Scan for the cell matching the given text and deliver its (x, y) coordinate at center. 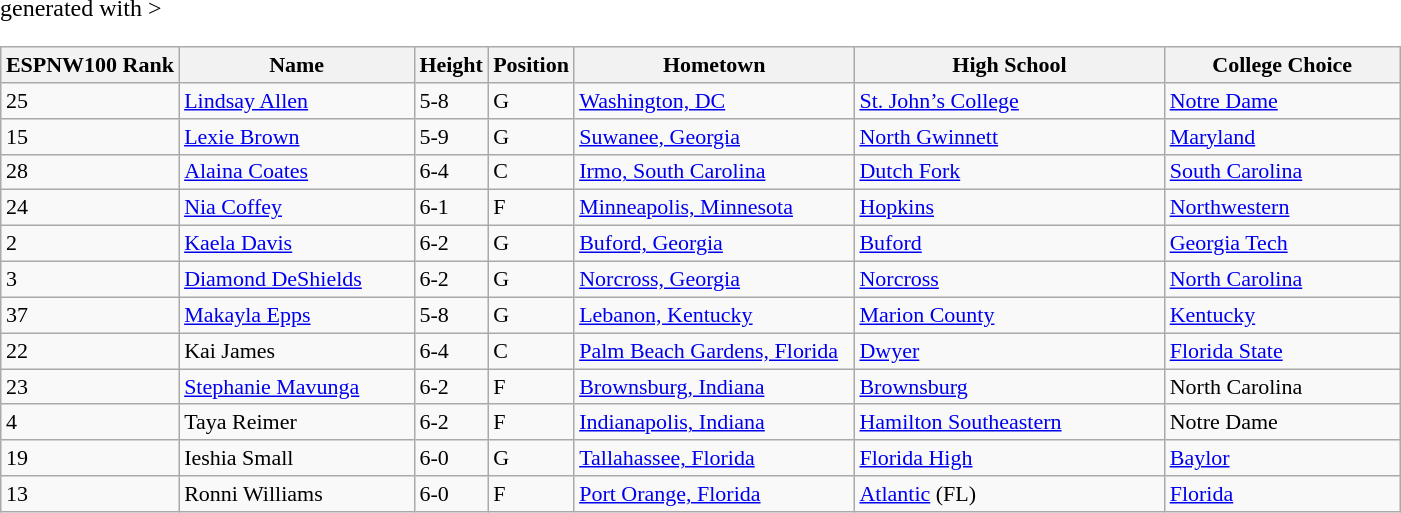
Tallahassee, Florida (714, 458)
Irmo, South Carolina (714, 172)
Alaina Coates (296, 172)
Makayla Epps (296, 315)
Florida High (1009, 458)
Brownsburg (1009, 387)
25 (90, 101)
3 (90, 279)
Ieshia Small (296, 458)
15 (90, 136)
Indianapolis, Indiana (714, 422)
ESPNW100 Rank (90, 65)
4 (90, 422)
Northwestern (1282, 208)
Florida State (1282, 351)
Buford (1009, 244)
Atlantic (FL) (1009, 494)
2 (90, 244)
Marion County (1009, 315)
Stephanie Mavunga (296, 387)
Lexie Brown (296, 136)
Hometown (714, 65)
Diamond DeShields (296, 279)
Dwyer (1009, 351)
Buford, Georgia (714, 244)
23 (90, 387)
Height (451, 65)
Lindsay Allen (296, 101)
Dutch Fork (1009, 172)
Position (531, 65)
6-1 (451, 208)
Maryland (1282, 136)
Georgia Tech (1282, 244)
Baylor (1282, 458)
Florida (1282, 494)
37 (90, 315)
Ronni Williams (296, 494)
24 (90, 208)
Hamilton Southeastern (1009, 422)
Washington, DC (714, 101)
College Choice (1282, 65)
Minneapolis, Minnesota (714, 208)
28 (90, 172)
North Gwinnett (1009, 136)
High School (1009, 65)
Kai James (296, 351)
Taya Reimer (296, 422)
Port Orange, Florida (714, 494)
Kentucky (1282, 315)
Suwanee, Georgia (714, 136)
Lebanon, Kentucky (714, 315)
Nia Coffey (296, 208)
Name (296, 65)
19 (90, 458)
22 (90, 351)
Norcross (1009, 279)
5-9 (451, 136)
Kaela Davis (296, 244)
Norcross, Georgia (714, 279)
Brownsburg, Indiana (714, 387)
South Carolina (1282, 172)
Palm Beach Gardens, Florida (714, 351)
13 (90, 494)
St. John’s College (1009, 101)
Hopkins (1009, 208)
